Capture the cell that displays the provided text and extract its [x, y] central coordinate. 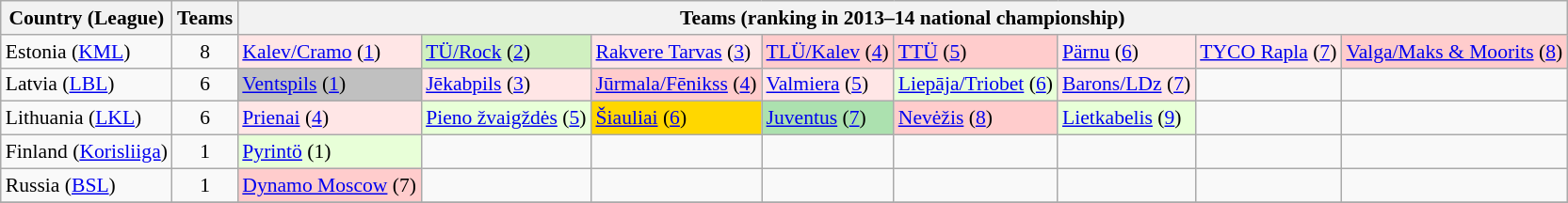
Estonia (KML) [87, 52]
TLÜ/Kalev (4) [828, 52]
Lithuania (LKL) [87, 118]
Juventus (7) [828, 118]
Teams (ranking in 2013–14 national championship) [902, 18]
Dynamo Moscow (7) [330, 185]
8 [205, 52]
Barons/LDz (7) [1126, 85]
Latvia (LBL) [87, 85]
Country (League) [87, 18]
Nevėžis (8) [976, 118]
Lietkabelis (9) [1126, 118]
Jūrmala/Fēnikss (4) [676, 85]
Ventspils (1) [330, 85]
Valga/Maks & Moorits (8) [1454, 52]
Russia (BSL) [87, 185]
Liepāja/Triobet (6) [976, 85]
Valmiera (5) [828, 85]
Jēkabpils (3) [506, 85]
Pyrintö (1) [330, 152]
Rakvere Tarvas (3) [676, 52]
Prienai (4) [330, 118]
Teams [205, 18]
Finland (Korisliiga) [87, 152]
TÜ/Rock (2) [506, 52]
TTÜ (5) [976, 52]
Šiauliai (6) [676, 118]
Pärnu (6) [1126, 52]
Pieno žvaigždės (5) [506, 118]
TYCO Rapla (7) [1268, 52]
Kalev/Cramo (1) [330, 52]
